Output the [x, y] coordinate of the center of the cell containing the given text.  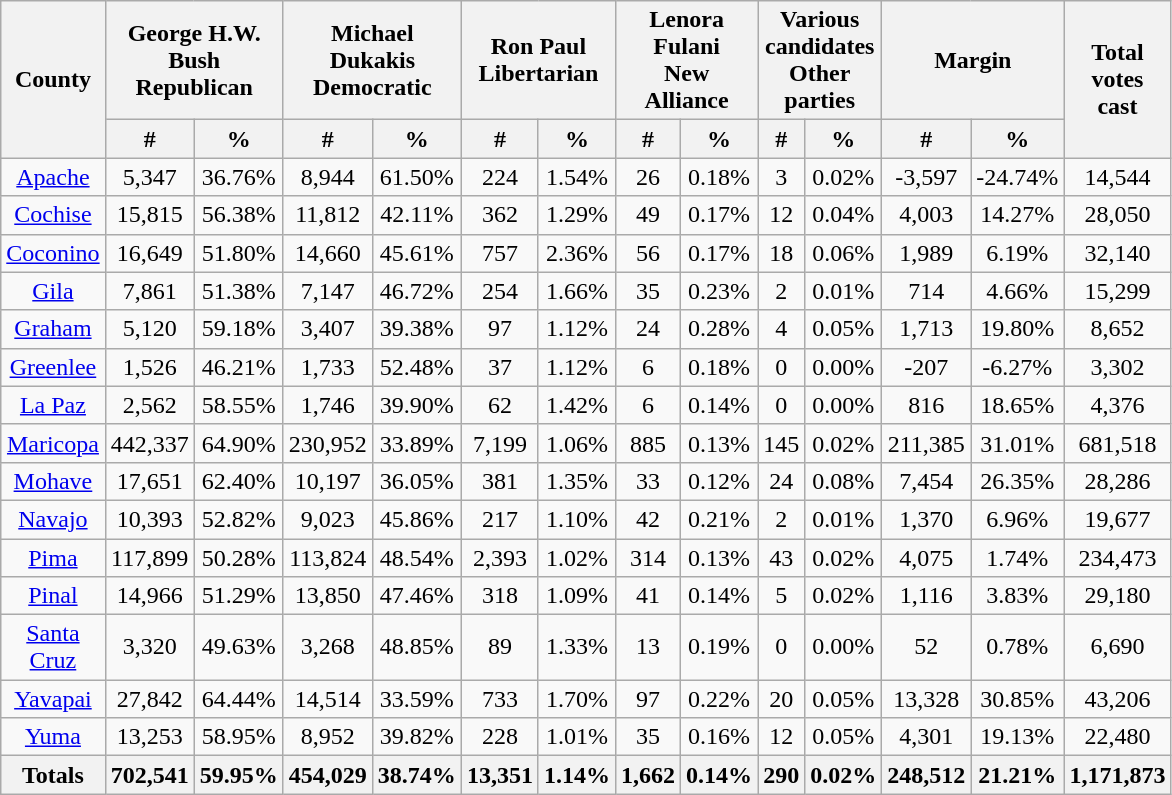
7,861 [150, 291]
10,197 [328, 481]
52 [926, 648]
234,473 [1118, 557]
36.05% [416, 481]
41 [648, 596]
Graham [53, 329]
11,812 [328, 215]
14,660 [328, 253]
5,120 [150, 329]
17,651 [150, 481]
37 [500, 367]
15,815 [150, 215]
-24.74% [1018, 177]
31.01% [1018, 443]
52.82% [238, 519]
56 [648, 253]
1,662 [648, 775]
318 [500, 596]
56.38% [238, 215]
14,966 [150, 596]
51.38% [238, 291]
1,526 [150, 367]
45.86% [416, 519]
29,180 [1118, 596]
County [53, 80]
52.48% [416, 367]
1,733 [328, 367]
33 [648, 481]
13,253 [150, 737]
47.46% [416, 596]
1.06% [576, 443]
1.10% [576, 519]
-3,597 [926, 177]
0.28% [720, 329]
48.54% [416, 557]
33.59% [416, 699]
1,713 [926, 329]
43,206 [1118, 699]
13,328 [926, 699]
-207 [926, 367]
816 [926, 405]
1.35% [576, 481]
19.80% [1018, 329]
13,351 [500, 775]
46.21% [238, 367]
6,690 [1118, 648]
14.27% [1018, 215]
230,952 [328, 443]
0.78% [1018, 648]
64.44% [238, 699]
Navajo [53, 519]
59.95% [238, 775]
30.85% [1018, 699]
3,302 [1118, 367]
Margin [973, 60]
7,454 [926, 481]
18 [782, 253]
Mohave [53, 481]
Total votes cast [1118, 80]
14,514 [328, 699]
Various candidatesOther parties [820, 60]
26.35% [1018, 481]
0.12% [720, 481]
1,370 [926, 519]
0.16% [720, 737]
0.19% [720, 648]
681,518 [1118, 443]
0.21% [720, 519]
2,562 [150, 405]
381 [500, 481]
7,199 [500, 443]
27,842 [150, 699]
Yavapai [53, 699]
8,944 [328, 177]
1.01% [576, 737]
0.23% [720, 291]
1.29% [576, 215]
224 [500, 177]
20 [782, 699]
39.82% [416, 737]
4,376 [1118, 405]
1,171,873 [1118, 775]
46.72% [416, 291]
3 [782, 177]
714 [926, 291]
702,541 [150, 775]
211,385 [926, 443]
39.90% [416, 405]
10,393 [150, 519]
0.04% [844, 215]
39.38% [416, 329]
42 [648, 519]
1.02% [576, 557]
0.08% [844, 481]
1,116 [926, 596]
113,824 [328, 557]
9,023 [328, 519]
62 [500, 405]
-6.27% [1018, 367]
15,299 [1118, 291]
Maricopa [53, 443]
145 [782, 443]
49 [648, 215]
5 [782, 596]
62.40% [238, 481]
14,544 [1118, 177]
3,320 [150, 648]
4.66% [1018, 291]
1,989 [926, 253]
362 [500, 215]
43 [782, 557]
Pinal [53, 596]
28,286 [1118, 481]
13 [648, 648]
38.74% [416, 775]
2,393 [500, 557]
59.18% [238, 329]
Michael DukakisDemocratic [372, 60]
36.76% [238, 177]
4,301 [926, 737]
51.80% [238, 253]
Totals [53, 775]
1.09% [576, 596]
117,899 [150, 557]
32,140 [1118, 253]
1.33% [576, 648]
454,029 [328, 775]
Lenora FulaniNew Alliance [687, 60]
0.22% [720, 699]
16,649 [150, 253]
248,512 [926, 775]
64.90% [238, 443]
George H.W. BushRepublican [194, 60]
Coconino [53, 253]
4 [782, 329]
1.70% [576, 699]
Apache [53, 177]
8,952 [328, 737]
45.61% [416, 253]
50.28% [238, 557]
18.65% [1018, 405]
Santa Cruz [53, 648]
6.19% [1018, 253]
La Paz [53, 405]
Pima [53, 557]
28,050 [1118, 215]
13,850 [328, 596]
314 [648, 557]
21.21% [1018, 775]
58.95% [238, 737]
Yuma [53, 737]
19,677 [1118, 519]
33.89% [416, 443]
228 [500, 737]
Gila [53, 291]
4,075 [926, 557]
51.29% [238, 596]
19.13% [1018, 737]
8,652 [1118, 329]
3,268 [328, 648]
Greenlee [53, 367]
42.11% [416, 215]
6.96% [1018, 519]
26 [648, 177]
254 [500, 291]
1.14% [576, 775]
1,746 [328, 405]
2.36% [576, 253]
3,407 [328, 329]
22,480 [1118, 737]
48.85% [416, 648]
290 [782, 775]
Cochise [53, 215]
1.74% [1018, 557]
442,337 [150, 443]
89 [500, 648]
61.50% [416, 177]
3.83% [1018, 596]
1.42% [576, 405]
0.06% [844, 253]
217 [500, 519]
1.54% [576, 177]
733 [500, 699]
1.66% [576, 291]
7,147 [328, 291]
49.63% [238, 648]
5,347 [150, 177]
58.55% [238, 405]
885 [648, 443]
757 [500, 253]
Ron PaulLibertarian [538, 60]
4,003 [926, 215]
